Search for the cell housing the specified text and yield its (x, y) center coordinate. 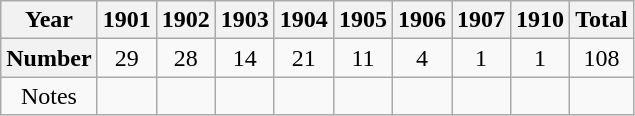
21 (304, 58)
108 (602, 58)
1902 (186, 20)
1903 (244, 20)
1910 (540, 20)
14 (244, 58)
29 (126, 58)
Year (49, 20)
11 (362, 58)
Number (49, 58)
Total (602, 20)
28 (186, 58)
1901 (126, 20)
1905 (362, 20)
Notes (49, 96)
1904 (304, 20)
1906 (422, 20)
1907 (482, 20)
4 (422, 58)
